Locate the cell with the specified text and output its (X, Y) center coordinate. 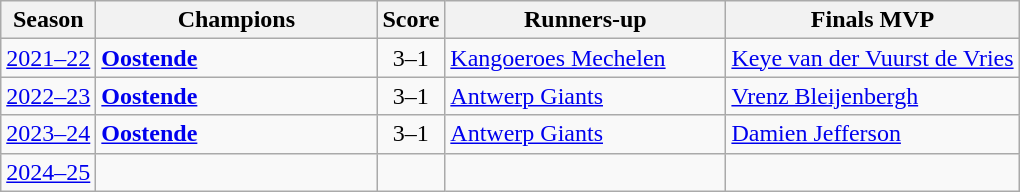
2021–22 (48, 58)
Vrenz Bleijenbergh (872, 96)
Finals MVP (872, 20)
2024–25 (48, 172)
Season (48, 20)
Damien Jefferson (872, 134)
2022–23 (48, 96)
Kangoeroes Mechelen (586, 58)
Champions (236, 20)
Score (411, 20)
Runners-up (586, 20)
2023–24 (48, 134)
Keye van der Vuurst de Vries (872, 58)
